Capture the cell that displays the provided text and extract its (x, y) central coordinate. 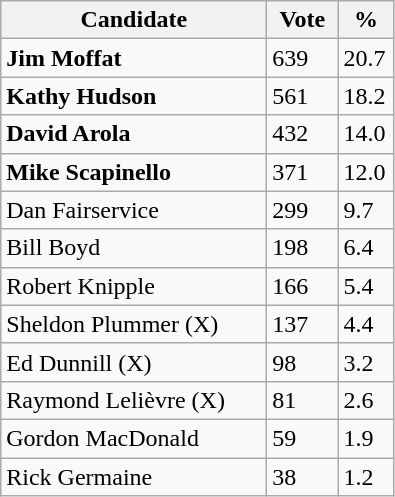
14.0 (366, 134)
5.4 (366, 286)
Kathy Hudson (134, 96)
Ed Dunnill (X) (134, 362)
6.4 (366, 248)
1.9 (366, 438)
Vote (302, 20)
David Arola (134, 134)
Rick Germaine (134, 477)
12.0 (366, 172)
Gordon MacDonald (134, 438)
98 (302, 362)
9.7 (366, 210)
Dan Fairservice (134, 210)
299 (302, 210)
Candidate (134, 20)
81 (302, 400)
Robert Knipple (134, 286)
639 (302, 58)
4.4 (366, 324)
Bill Boyd (134, 248)
166 (302, 286)
137 (302, 324)
% (366, 20)
3.2 (366, 362)
Raymond Lelièvre (X) (134, 400)
59 (302, 438)
Sheldon Plummer (X) (134, 324)
561 (302, 96)
Mike Scapinello (134, 172)
432 (302, 134)
1.2 (366, 477)
2.6 (366, 400)
198 (302, 248)
38 (302, 477)
20.7 (366, 58)
Jim Moffat (134, 58)
18.2 (366, 96)
371 (302, 172)
